Output the (X, Y) coordinate of the center of the cell containing the given text.  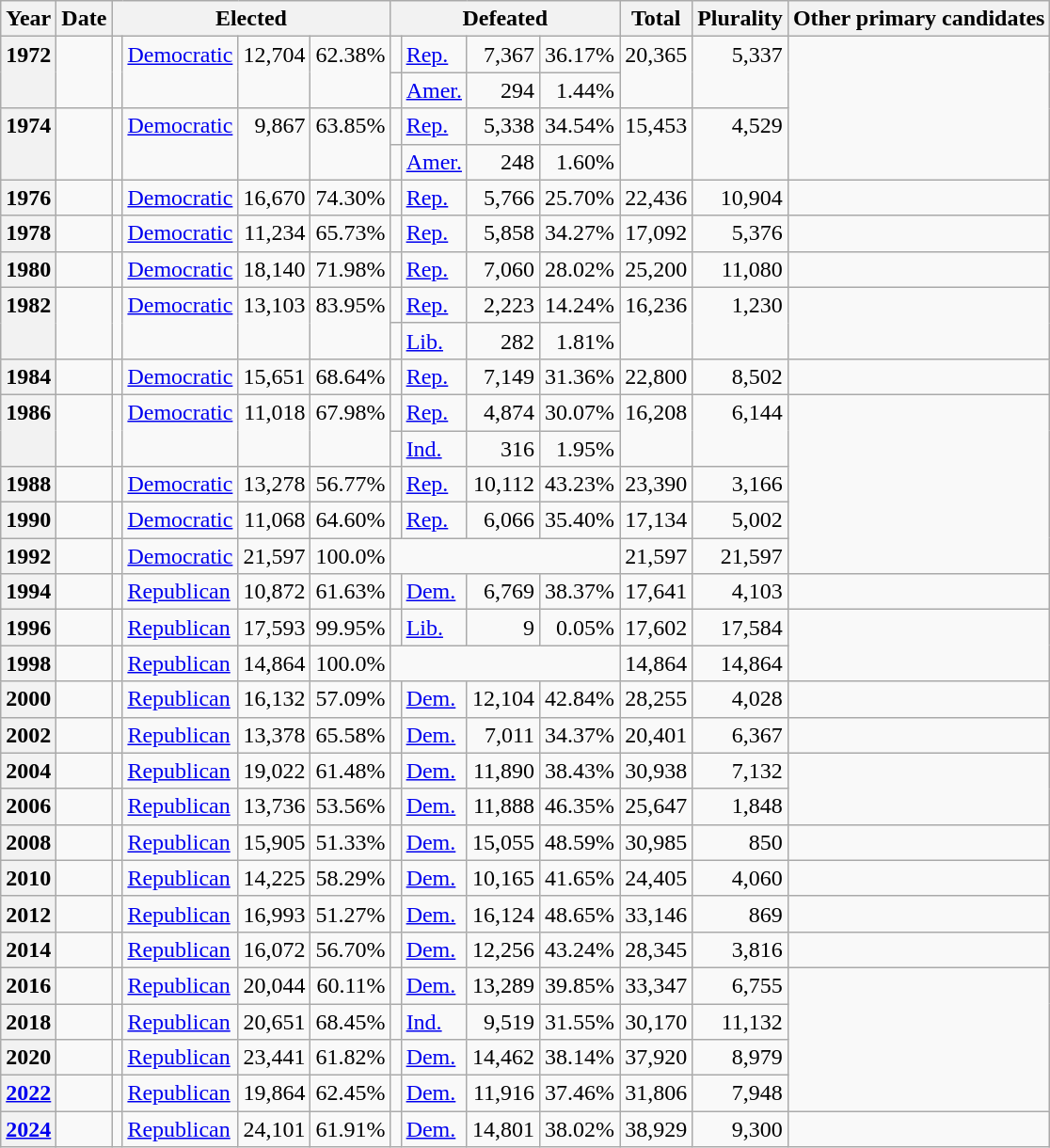
22,436 (657, 198)
10,872 (275, 592)
13,278 (275, 485)
1976 (28, 198)
14,225 (275, 878)
18,140 (275, 269)
2,223 (502, 305)
2008 (28, 842)
30,985 (657, 842)
65.73% (350, 233)
1.95% (580, 449)
5,766 (502, 198)
24,101 (275, 1129)
20,044 (275, 985)
11,888 (502, 806)
4,529 (740, 144)
5,338 (502, 126)
1978 (28, 233)
17,092 (657, 233)
48.59% (580, 842)
Date (85, 19)
4,103 (740, 592)
6,367 (740, 735)
22,800 (657, 376)
850 (740, 842)
13,103 (275, 323)
3,816 (740, 949)
Total (657, 19)
11,068 (275, 520)
20,651 (275, 1021)
51.27% (350, 914)
2018 (28, 1021)
15,453 (657, 144)
16,993 (275, 914)
1982 (28, 323)
6,769 (502, 592)
5,376 (740, 233)
Year (28, 19)
10,165 (502, 878)
3,166 (740, 485)
36.17% (580, 55)
1974 (28, 144)
1990 (28, 520)
2002 (28, 735)
48.65% (580, 914)
Plurality (740, 19)
16,670 (275, 198)
31.55% (580, 1021)
10,904 (740, 198)
53.56% (350, 806)
1972 (28, 72)
2016 (28, 985)
12,704 (275, 72)
12,256 (502, 949)
57.09% (350, 699)
4,060 (740, 878)
24,405 (657, 878)
1,848 (740, 806)
28.02% (580, 269)
14,801 (502, 1129)
9,300 (740, 1129)
67.98% (350, 430)
23,441 (275, 1058)
2024 (28, 1129)
1,230 (740, 323)
2000 (28, 699)
61.91% (350, 1129)
2006 (28, 806)
16,236 (657, 323)
294 (502, 90)
11,018 (275, 430)
38.02% (580, 1129)
10,112 (502, 485)
8,979 (740, 1058)
11,890 (502, 771)
7,011 (502, 735)
8,502 (740, 376)
1992 (28, 556)
6,755 (740, 985)
25.70% (580, 198)
15,905 (275, 842)
2014 (28, 949)
1994 (28, 592)
64.60% (350, 520)
1984 (28, 376)
28,255 (657, 699)
11,132 (740, 1021)
34.54% (580, 126)
1988 (28, 485)
14.24% (580, 305)
51.33% (350, 842)
46.35% (580, 806)
35.40% (580, 520)
4,028 (740, 699)
63.85% (350, 144)
41.65% (580, 878)
9,867 (275, 144)
11,234 (275, 233)
61.82% (350, 1058)
9 (502, 628)
6,066 (502, 520)
61.48% (350, 771)
2022 (28, 1093)
68.64% (350, 376)
16,208 (657, 430)
43.23% (580, 485)
7,948 (740, 1093)
9,519 (502, 1021)
5,858 (502, 233)
2004 (28, 771)
1996 (28, 628)
Elected (251, 19)
15,651 (275, 376)
38,929 (657, 1129)
56.70% (350, 949)
Other primary candidates (918, 19)
0.05% (580, 628)
17,602 (657, 628)
31.36% (580, 376)
13,736 (275, 806)
16,124 (502, 914)
7,132 (740, 771)
1.44% (580, 90)
39.85% (580, 985)
37,920 (657, 1058)
12,104 (502, 699)
1980 (28, 269)
869 (740, 914)
16,072 (275, 949)
61.63% (350, 592)
68.45% (350, 1021)
1986 (28, 430)
56.77% (350, 485)
7,060 (502, 269)
60.11% (350, 985)
62.45% (350, 1093)
7,367 (502, 55)
28,345 (657, 949)
15,055 (502, 842)
Defeated (505, 19)
282 (502, 341)
31,806 (657, 1093)
14,462 (502, 1058)
43.24% (580, 949)
30,170 (657, 1021)
58.29% (350, 878)
38.37% (580, 592)
17,584 (740, 628)
19,022 (275, 771)
2010 (28, 878)
1.81% (580, 341)
5,002 (740, 520)
13,289 (502, 985)
4,874 (502, 412)
20,401 (657, 735)
1998 (28, 663)
23,390 (657, 485)
16,132 (275, 699)
33,347 (657, 985)
6,144 (740, 430)
83.95% (350, 323)
17,593 (275, 628)
30.07% (580, 412)
74.30% (350, 198)
25,200 (657, 269)
5,337 (740, 72)
20,365 (657, 72)
2020 (28, 1058)
42.84% (580, 699)
37.46% (580, 1093)
19,864 (275, 1093)
17,641 (657, 592)
25,647 (657, 806)
11,080 (740, 269)
30,938 (657, 771)
38.14% (580, 1058)
13,378 (275, 735)
2012 (28, 914)
17,134 (657, 520)
62.38% (350, 72)
65.58% (350, 735)
34.27% (580, 233)
248 (502, 162)
7,149 (502, 376)
38.43% (580, 771)
11,916 (502, 1093)
316 (502, 449)
99.95% (350, 628)
71.98% (350, 269)
34.37% (580, 735)
33,146 (657, 914)
1.60% (580, 162)
